Provide the [X, Y] coordinate of the cell's center where the given text is located.  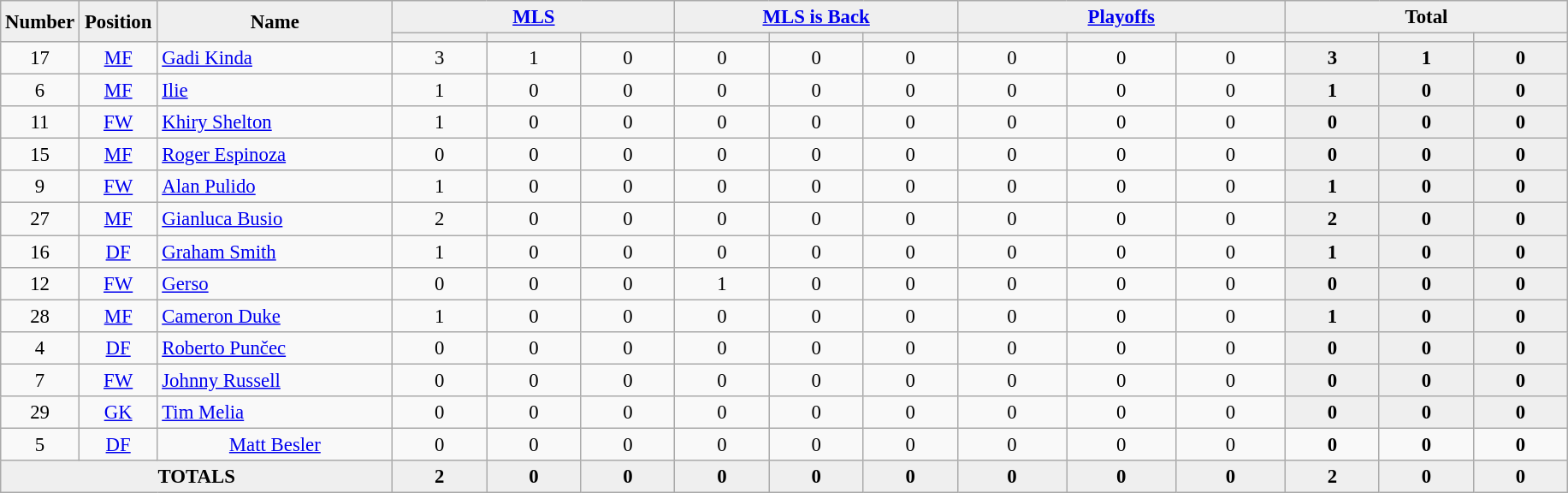
28 [40, 316]
Gadi Kinda [275, 58]
MLS [534, 17]
4 [40, 347]
Matt Besler [275, 444]
9 [40, 187]
Alan Pulido [275, 187]
16 [40, 252]
GK [118, 413]
27 [40, 219]
7 [40, 380]
15 [40, 155]
Cameron Duke [275, 316]
Gianluca Busio [275, 219]
5 [40, 444]
Tim Melia [275, 413]
11 [40, 122]
Khiry Shelton [275, 122]
Johnny Russell [275, 380]
MLS is Back [816, 17]
Gerso [275, 283]
Roberto Punčec [275, 347]
Ilie [275, 91]
Playoffs [1121, 17]
6 [40, 91]
TOTALS [197, 477]
Graham Smith [275, 252]
Total [1426, 17]
17 [40, 58]
Number [40, 21]
12 [40, 283]
Position [118, 21]
Roger Espinoza [275, 155]
29 [40, 413]
Name [275, 21]
